Identify which cell holds the provided text, then report its (X, Y) central coordinate. 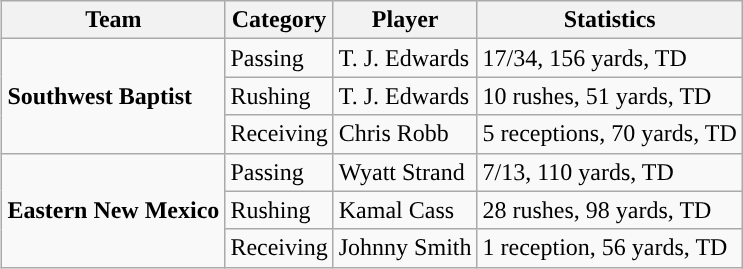
Kamal Cass (405, 210)
Player (405, 20)
Category (279, 20)
Chris Robb (405, 134)
Wyatt Strand (405, 172)
Team (114, 20)
5 receptions, 70 yards, TD (610, 134)
17/34, 156 yards, TD (610, 58)
1 reception, 56 yards, TD (610, 248)
Eastern New Mexico (114, 210)
Johnny Smith (405, 248)
Southwest Baptist (114, 96)
7/13, 110 yards, TD (610, 172)
Statistics (610, 20)
10 rushes, 51 yards, TD (610, 96)
28 rushes, 98 yards, TD (610, 210)
